Return the (x, y) coordinate for the center point of the cell that contains the specified text.  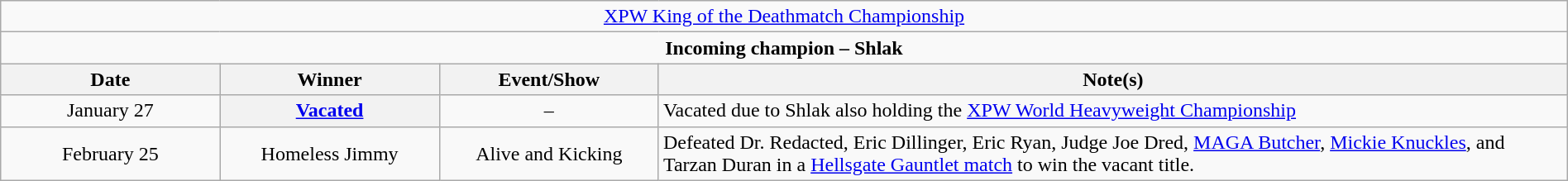
Winner (329, 79)
Note(s) (1113, 79)
Vacated (329, 111)
– (549, 111)
Event/Show (549, 79)
Incoming champion – Shlak (784, 48)
Homeless Jimmy (329, 154)
Alive and Kicking (549, 154)
Vacated due to Shlak also holding the XPW World Heavyweight Championship (1113, 111)
February 25 (111, 154)
January 27 (111, 111)
Date (111, 79)
XPW King of the Deathmatch Championship (784, 17)
